Detect which cell encompasses the target text, then output its [x, y] center coordinate. 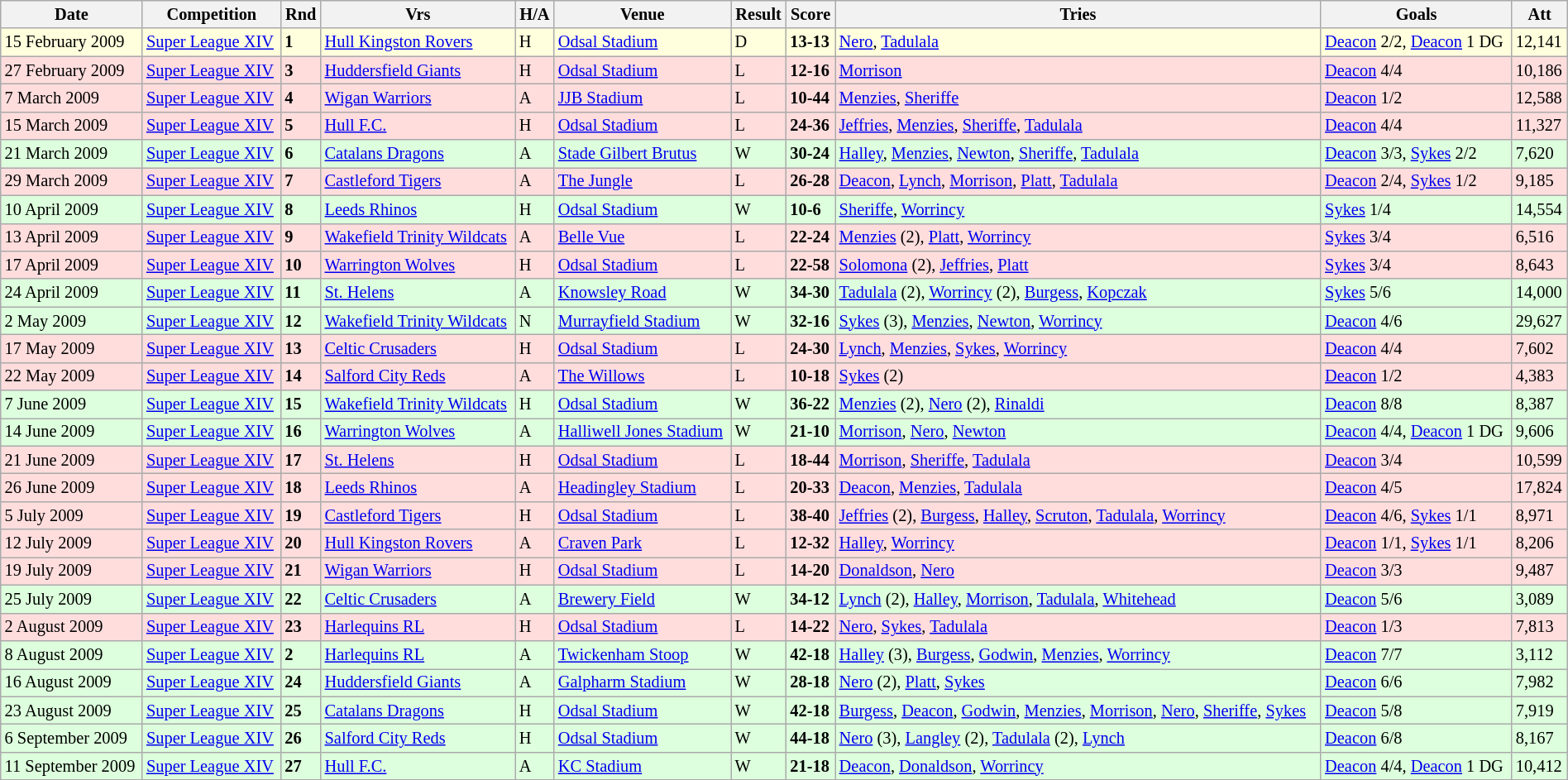
Nero, Tadulala [1078, 42]
21 June 2009 [71, 460]
22 [301, 599]
18-44 [810, 460]
7,602 [1540, 348]
3,112 [1540, 654]
7 March 2009 [71, 98]
Att [1540, 14]
Nero, Sykes, Tadulala [1078, 627]
8,206 [1540, 543]
19 July 2009 [71, 571]
29,627 [1540, 321]
Morrison, Sheriffe, Tadulala [1078, 460]
7 June 2009 [71, 404]
Morrison, Nero, Newton [1078, 432]
Menzies (2), Platt, Worrincy [1078, 237]
Craven Park [643, 543]
Deacon 6/8 [1416, 738]
Brewery Field [643, 599]
12-16 [810, 70]
32-16 [810, 321]
27 February 2009 [71, 70]
Deacon 2/2, Deacon 1 DG [1416, 42]
Halley (3), Burgess, Godwin, Menzies, Worrincy [1078, 654]
Deacon 4/6, Sykes 1/1 [1416, 515]
30-24 [810, 154]
Deacon 5/6 [1416, 599]
14-20 [810, 571]
8,387 [1540, 404]
10 April 2009 [71, 209]
8 August 2009 [71, 654]
26-28 [810, 181]
6 [301, 154]
Donaldson, Nero [1078, 571]
Menzies (2), Nero (2), Rinaldi [1078, 404]
44-18 [810, 738]
Deacon 2/4, Sykes 1/2 [1416, 181]
11 September 2009 [71, 766]
Deacon 1/3 [1416, 627]
7,620 [1540, 154]
Lynch (2), Halley, Morrison, Tadulala, Whitehead [1078, 599]
26 [301, 738]
6,516 [1540, 237]
10,599 [1540, 460]
10-18 [810, 376]
26 June 2009 [71, 487]
Score [810, 14]
Date [71, 14]
29 March 2009 [71, 181]
36-22 [810, 404]
Tadulala (2), Worrincy (2), Burgess, Kopczak [1078, 293]
17 April 2009 [71, 265]
16 [301, 432]
Deacon 8/8 [1416, 404]
12,588 [1540, 98]
Tries [1078, 14]
7,982 [1540, 682]
Deacon 3/4 [1416, 460]
Burgess, Deacon, Godwin, Menzies, Morrison, Nero, Sheriffe, Sykes [1078, 711]
24-36 [810, 126]
Deacon 1/1, Sykes 1/1 [1416, 543]
Deacon 7/7 [1416, 654]
D [759, 42]
3 [301, 70]
20-33 [810, 487]
The Willows [643, 376]
4 [301, 98]
7,919 [1540, 711]
Twickenham Stoop [643, 654]
25 [301, 711]
Nero (2), Platt, Sykes [1078, 682]
Deacon, Lynch, Morrison, Platt, Tadulala [1078, 181]
24 [301, 682]
21-10 [810, 432]
14 [301, 376]
KC Stadium [643, 766]
8,643 [1540, 265]
Headingley Stadium [643, 487]
34-30 [810, 293]
21 [301, 571]
8,167 [1540, 738]
23 [301, 627]
Sykes (3), Menzies, Newton, Worrincy [1078, 321]
4,383 [1540, 376]
20 [301, 543]
17 May 2009 [71, 348]
10 [301, 265]
21 March 2009 [71, 154]
24 April 2009 [71, 293]
15 [301, 404]
10-6 [810, 209]
Deacon 5/8 [1416, 711]
Venue [643, 14]
H/A [534, 14]
12 [301, 321]
16 August 2009 [71, 682]
13 April 2009 [71, 237]
Morrison [1078, 70]
14-22 [810, 627]
5 July 2009 [71, 515]
Deacon 6/6 [1416, 682]
12-32 [810, 543]
Deacon, Donaldson, Worrincy [1078, 766]
9,487 [1540, 571]
23 August 2009 [71, 711]
22-24 [810, 237]
Sykes 5/6 [1416, 293]
8,971 [1540, 515]
Solomona (2), Jeffries, Platt [1078, 265]
27 [301, 766]
24-30 [810, 348]
Jeffries, Menzies, Sheriffe, Tadulala [1078, 126]
28-18 [810, 682]
2 August 2009 [71, 627]
Goals [1416, 14]
5 [301, 126]
Murrayfield Stadium [643, 321]
13-13 [810, 42]
12,141 [1540, 42]
Jeffries (2), Burgess, Halley, Scruton, Tadulala, Worrincy [1078, 515]
14,554 [1540, 209]
Vrs [418, 14]
Galpharm Stadium [643, 682]
Lynch, Menzies, Sykes, Worrincy [1078, 348]
10-44 [810, 98]
17,824 [1540, 487]
Deacon 3/3, Sykes 2/2 [1416, 154]
15 February 2009 [71, 42]
3,089 [1540, 599]
Halley, Menzies, Newton, Sheriffe, Tadulala [1078, 154]
Knowsley Road [643, 293]
Sheriffe, Worrincy [1078, 209]
Deacon 4/5 [1416, 487]
10,186 [1540, 70]
6 September 2009 [71, 738]
14 June 2009 [71, 432]
JJB Stadium [643, 98]
7 [301, 181]
18 [301, 487]
9,606 [1540, 432]
Halley, Worrincy [1078, 543]
Deacon, Menzies, Tadulala [1078, 487]
12 July 2009 [71, 543]
Belle Vue [643, 237]
22 May 2009 [71, 376]
2 May 2009 [71, 321]
Deacon 4/6 [1416, 321]
15 March 2009 [71, 126]
25 July 2009 [71, 599]
Deacon 3/3 [1416, 571]
34-12 [810, 599]
Rnd [301, 14]
Result [759, 14]
38-40 [810, 515]
14,000 [1540, 293]
9,185 [1540, 181]
2 [301, 654]
11,327 [1540, 126]
The Jungle [643, 181]
Stade Gilbert Brutus [643, 154]
Menzies, Sheriffe [1078, 98]
Halliwell Jones Stadium [643, 432]
11 [301, 293]
N [534, 321]
Sykes 1/4 [1416, 209]
7,813 [1540, 627]
21-18 [810, 766]
Nero (3), Langley (2), Tadulala (2), Lynch [1078, 738]
1 [301, 42]
9 [301, 237]
8 [301, 209]
Competition [212, 14]
19 [301, 515]
10,412 [1540, 766]
13 [301, 348]
Sykes (2) [1078, 376]
17 [301, 460]
22-58 [810, 265]
